Pinpoint the cell where the given text exists, returning its [X, Y] midpoint coordinate. 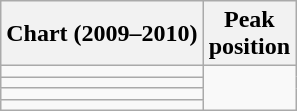
Peakposition [249, 34]
Chart (2009–2010) [102, 34]
